Extract the (x, y) coordinate from the center of the cell holding the provided text.  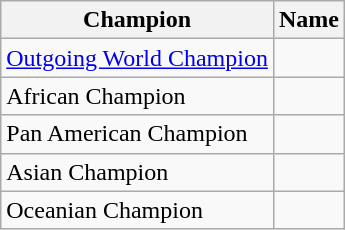
Pan American Champion (138, 134)
Champion (138, 20)
African Champion (138, 96)
Oceanian Champion (138, 210)
Outgoing World Champion (138, 58)
Name (308, 20)
Asian Champion (138, 172)
